From the cell containing the given text, extract its center point as (x, y) coordinate. 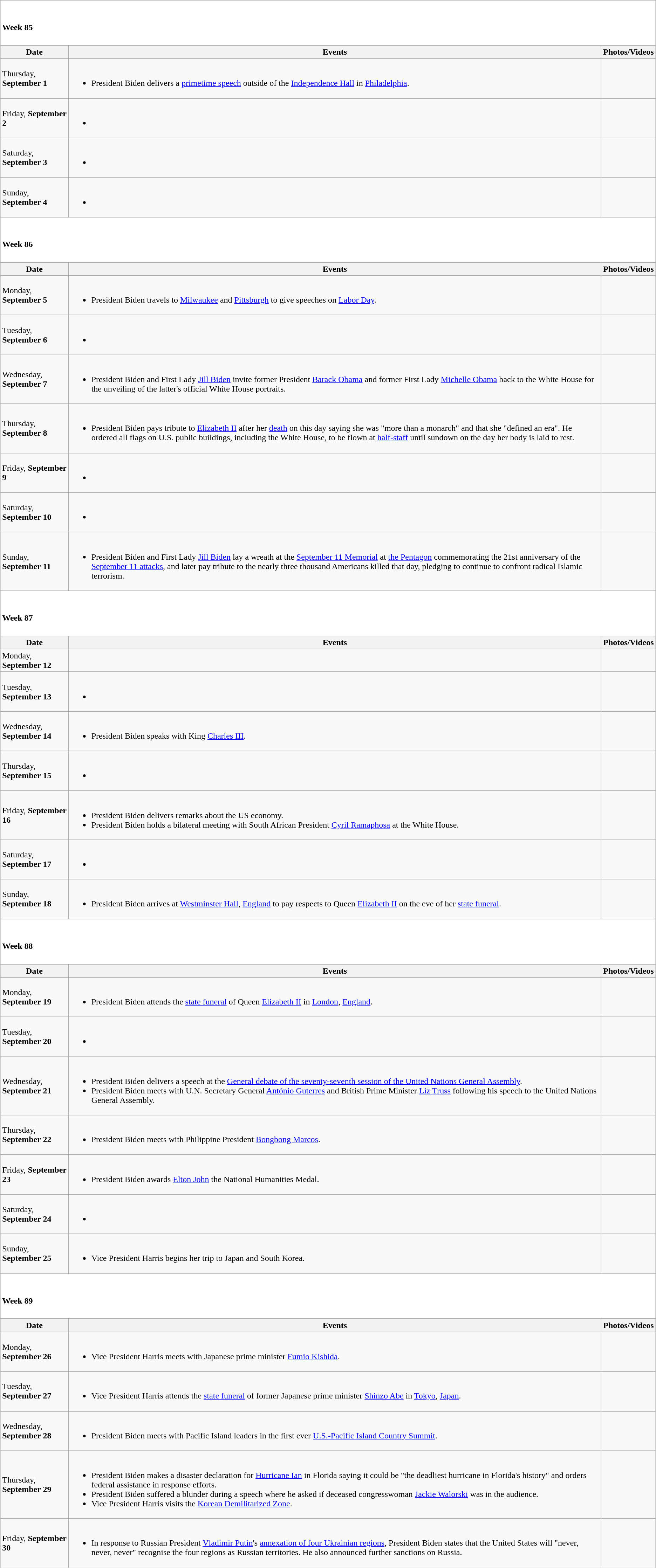
President Biden awards Elton John the National Humanities Medal. (335, 1175)
Thursday, September 8 (34, 428)
Tuesday, September 6 (34, 335)
Tuesday, September 27 (34, 1391)
Week 85 (328, 23)
President Biden attends the state funeral of Queen Elizabeth II in London, England. (335, 997)
Saturday, September 10 (34, 512)
Monday, September 5 (34, 296)
Friday, September 16 (34, 815)
Monday, September 26 (34, 1352)
Vice President Harris meets with Japanese prime minister Fumio Kishida. (335, 1352)
Week 86 (328, 240)
Thursday, September 15 (34, 771)
Sunday, September 25 (34, 1254)
Sunday, September 18 (34, 899)
Wednesday, September 7 (34, 379)
Wednesday, September 14 (34, 731)
Sunday, September 4 (34, 198)
Sunday, September 11 (34, 561)
Wednesday, September 21 (34, 1086)
Thursday, September 29 (34, 1485)
Vice President Harris begins her trip to Japan and South Korea. (335, 1254)
Monday, September 19 (34, 997)
Friday, September 23 (34, 1175)
Friday, September 2 (34, 118)
President Biden speaks with King Charles III. (335, 731)
Saturday, September 24 (34, 1214)
Friday, September 9 (34, 473)
Thursday, September 22 (34, 1135)
Week 87 (328, 613)
President Biden arrives at Westminster Hall, England to pay respects to Queen Elizabeth II on the eve of her state funeral. (335, 899)
Tuesday, September 13 (34, 691)
Saturday, September 17 (34, 859)
President Biden delivers a primetime speech outside of the Independence Hall in Philadelphia. (335, 78)
Monday, September 12 (34, 661)
Week 89 (328, 1296)
Wednesday, September 28 (34, 1431)
Thursday, September 1 (34, 78)
Friday, September 30 (34, 1543)
Tuesday, September 20 (34, 1037)
Saturday, September 3 (34, 158)
Week 88 (328, 941)
Vice President Harris attends the state funeral of former Japanese prime minister Shinzo Abe in Tokyo, Japan. (335, 1391)
President Biden travels to Milwaukee and Pittsburgh to give speeches on Labor Day. (335, 296)
President Biden meets with Philippine President Bongbong Marcos. (335, 1135)
President Biden meets with Pacific Island leaders in the first ever U.S.-Pacific Island Country Summit. (335, 1431)
